Detect which cell encompasses the target text, then output its [X, Y] center coordinate. 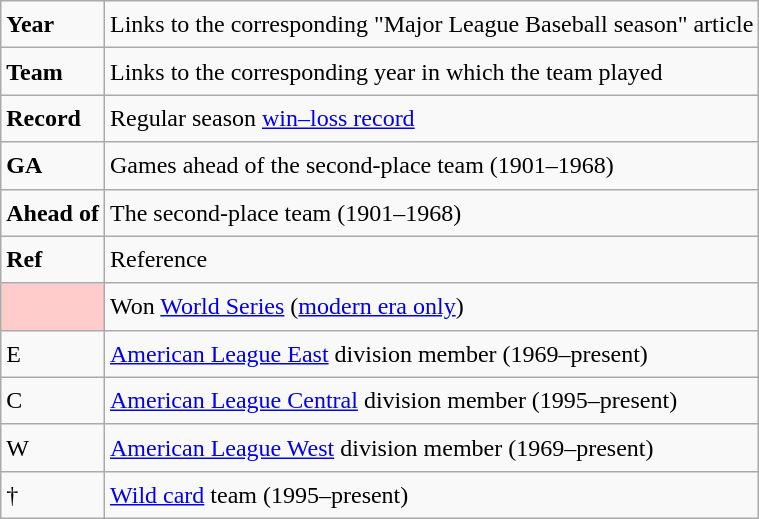
The second-place team (1901–1968) [431, 212]
W [53, 448]
C [53, 400]
GA [53, 166]
Reference [431, 260]
American League East division member (1969–present) [431, 354]
Links to the corresponding "Major League Baseball season" article [431, 24]
E [53, 354]
American League Central division member (1995–present) [431, 400]
Year [53, 24]
Links to the corresponding year in which the team played [431, 72]
Won World Series (modern era only) [431, 306]
Games ahead of the second-place team (1901–1968) [431, 166]
Wild card team (1995–present) [431, 494]
Ref [53, 260]
† [53, 494]
Ahead of [53, 212]
Record [53, 118]
Regular season win–loss record [431, 118]
Team [53, 72]
American League West division member (1969–present) [431, 448]
